Scan for the cell matching the given text and deliver its (x, y) coordinate at center. 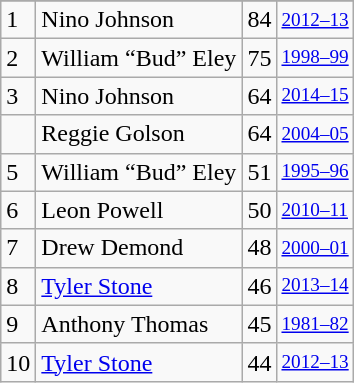
2013–14 (315, 286)
3 (18, 96)
1981–82 (315, 324)
75 (260, 58)
7 (18, 248)
2 (18, 58)
50 (260, 210)
51 (260, 172)
1998–99 (315, 58)
44 (260, 362)
9 (18, 324)
2000–01 (315, 248)
Reggie Golson (139, 134)
8 (18, 286)
Leon Powell (139, 210)
1 (18, 20)
2004–05 (315, 134)
84 (260, 20)
45 (260, 324)
2010–11 (315, 210)
46 (260, 286)
1995–96 (315, 172)
10 (18, 362)
48 (260, 248)
6 (18, 210)
5 (18, 172)
2014–15 (315, 96)
Anthony Thomas (139, 324)
Drew Demond (139, 248)
